Return the (x, y) coordinate for the center point of the cell that contains the specified text.  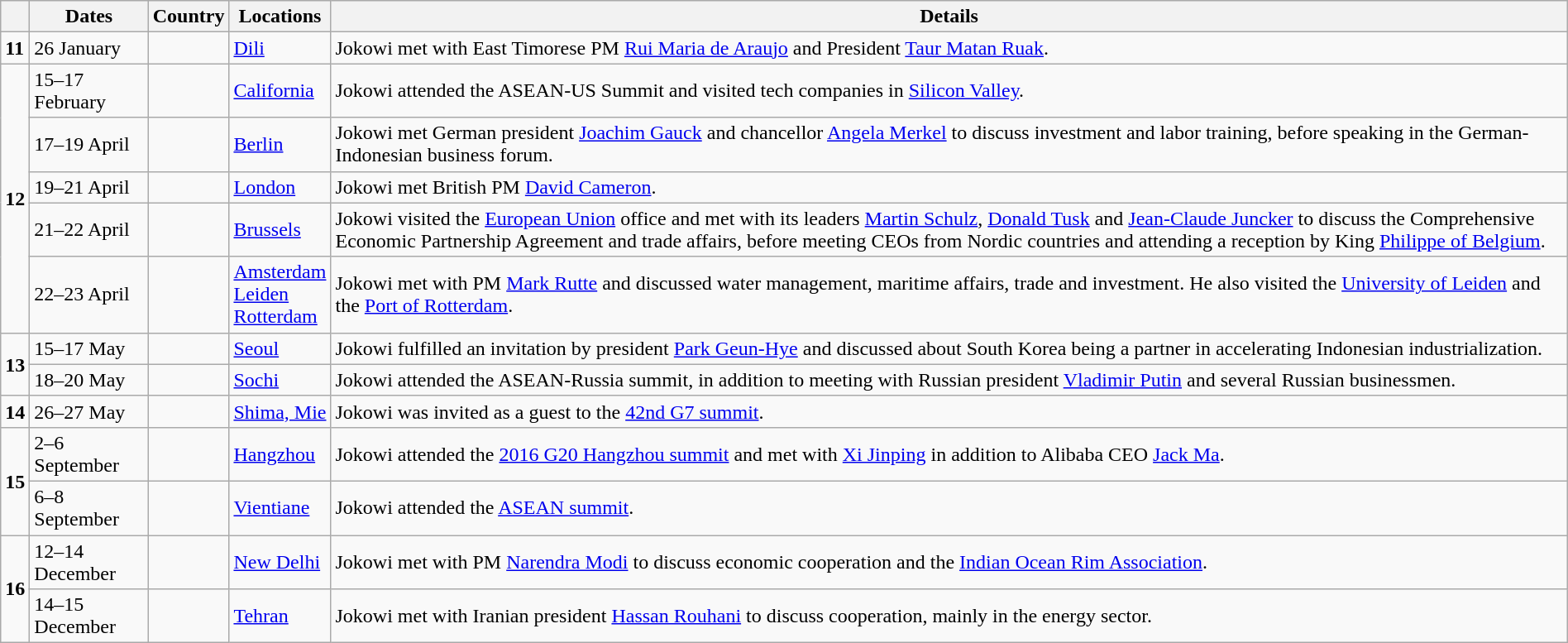
Jokowi was invited as a guest to the 42nd G7 summit. (949, 411)
AmsterdamLeidenRotterdam (280, 295)
14–15 December (89, 616)
New Delhi (280, 561)
26 January (89, 48)
12–14 December (89, 561)
15–17 February (89, 91)
Berlin (280, 144)
22–23 April (89, 295)
Jokowi attended the ASEAN-US Summit and visited tech companies in Silicon Valley. (949, 91)
Brussels (280, 230)
15 (15, 481)
2–6 September (89, 453)
Shima, Mie (280, 411)
Sochi (280, 380)
Dates (89, 17)
12 (15, 199)
Locations (280, 17)
Seoul (280, 348)
16 (15, 588)
Details (949, 17)
Vientiane (280, 508)
21–22 April (89, 230)
London (280, 187)
26–27 May (89, 411)
Tehran (280, 616)
Jokowi met British PM David Cameron. (949, 187)
18–20 May (89, 380)
Hangzhou (280, 453)
Jokowi attended the ASEAN summit. (949, 508)
14 (15, 411)
17–19 April (89, 144)
Dili (280, 48)
19–21 April (89, 187)
Jokowi met with Iranian president Hassan Rouhani to discuss cooperation, mainly in the energy sector. (949, 616)
Jokowi attended the 2016 G20 Hangzhou summit and met with Xi Jinping in addition to Alibaba CEO Jack Ma. (949, 453)
Country (189, 17)
Jokowi met with PM Narendra Modi to discuss economic cooperation and the Indian Ocean Rim Association. (949, 561)
15–17 May (89, 348)
13 (15, 364)
11 (15, 48)
Jokowi met with East Timorese PM Rui Maria de Araujo and President Taur Matan Ruak. (949, 48)
Jokowi attended the ASEAN-Russia summit, in addition to meeting with Russian president Vladimir Putin and several Russian businessmen. (949, 380)
California (280, 91)
6–8 September (89, 508)
